Identify which cell holds the provided text, then report its (x, y) central coordinate. 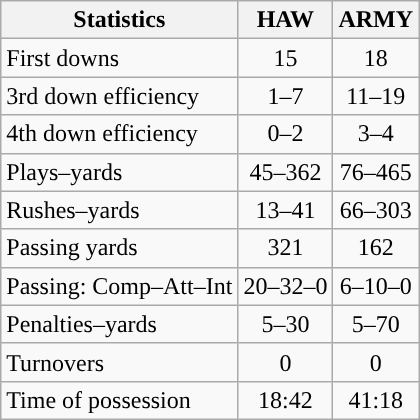
First downs (120, 58)
ARMY (376, 20)
Penalties–yards (120, 324)
13–41 (286, 210)
18:42 (286, 400)
45–362 (286, 172)
15 (286, 58)
Time of possession (120, 400)
Passing yards (120, 248)
76–465 (376, 172)
Statistics (120, 20)
Rushes–yards (120, 210)
Passing: Comp–Att–Int (120, 286)
1–7 (286, 96)
321 (286, 248)
11–19 (376, 96)
66–303 (376, 210)
3–4 (376, 134)
18 (376, 58)
5–30 (286, 324)
4th down efficiency (120, 134)
HAW (286, 20)
20–32–0 (286, 286)
Plays–yards (120, 172)
0–2 (286, 134)
162 (376, 248)
6–10–0 (376, 286)
5–70 (376, 324)
41:18 (376, 400)
Turnovers (120, 362)
3rd down efficiency (120, 96)
